Scan for the cell matching the given text and deliver its [x, y] coordinate at center. 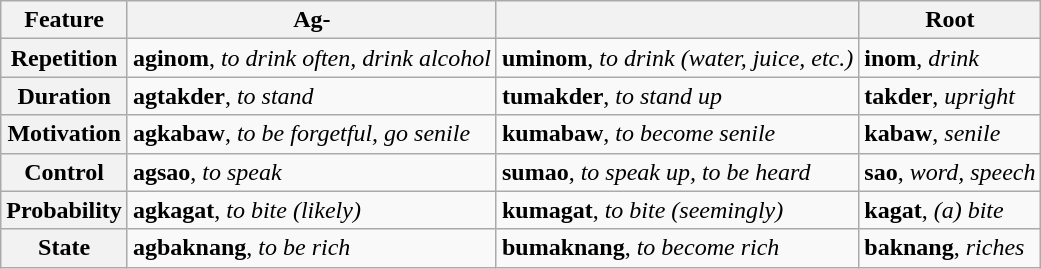
Probability [64, 210]
Duration [64, 96]
kabaw, senile [950, 134]
agkabaw, to be forgetful, go senile [312, 134]
bumaknang, to become rich [677, 248]
agkagat, to bite (likely) [312, 210]
uminom, to drink (water, juice, etc.) [677, 58]
agsao, to speak [312, 172]
Root [950, 20]
baknang, riches [950, 248]
takder, upright [950, 96]
inom, drink [950, 58]
Feature [64, 20]
Ag- [312, 20]
State [64, 248]
Control [64, 172]
Repetition [64, 58]
kumabaw, to become senile [677, 134]
agtakder, to stand [312, 96]
kagat, (a) bite [950, 210]
sumao, to speak up, to be heard [677, 172]
Motivation [64, 134]
sao, word, speech [950, 172]
agbaknang, to be rich [312, 248]
aginom, to drink often, drink alcohol [312, 58]
tumakder, to stand up [677, 96]
kumagat, to bite (seemingly) [677, 210]
